Provide the (X, Y) coordinate of the cell's center where the given text is located.  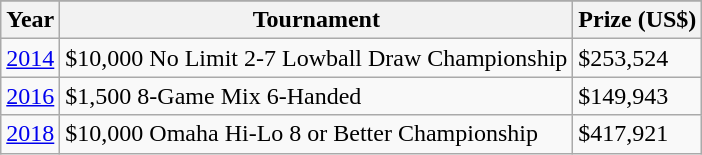
2014 (30, 58)
$253,524 (638, 58)
Prize (US$) (638, 20)
Year (30, 20)
2018 (30, 134)
$149,943 (638, 96)
2016 (30, 96)
$10,000 Omaha Hi-Lo 8 or Better Championship (316, 134)
Tournament (316, 20)
$417,921 (638, 134)
$1,500 8-Game Mix 6-Handed (316, 96)
$10,000 No Limit 2-7 Lowball Draw Championship (316, 58)
